From the cell containing the given text, extract its center point as [X, Y] coordinate. 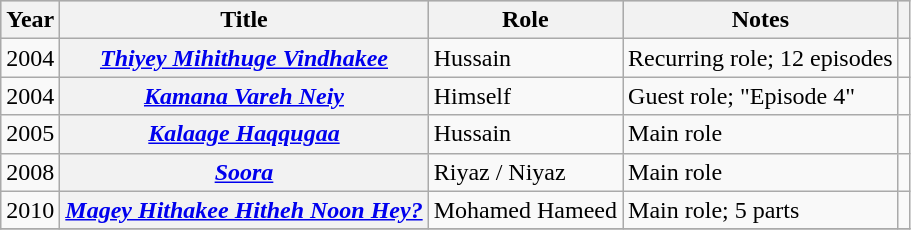
Role [525, 20]
Main role; 5 parts [761, 210]
Thiyey Mihithuge Vindhakee [244, 58]
Recurring role; 12 episodes [761, 58]
Kamana Vareh Neiy [244, 96]
2008 [30, 172]
Magey Hithakee Hitheh Noon Hey? [244, 210]
Notes [761, 20]
Riyaz / Niyaz [525, 172]
2005 [30, 134]
Himself [525, 96]
Year [30, 20]
Mohamed Hameed [525, 210]
2010 [30, 210]
Title [244, 20]
Soora [244, 172]
Guest role; "Episode 4" [761, 96]
Kalaage Haqqugaa [244, 134]
